Search for the cell housing the specified text and yield its (x, y) center coordinate. 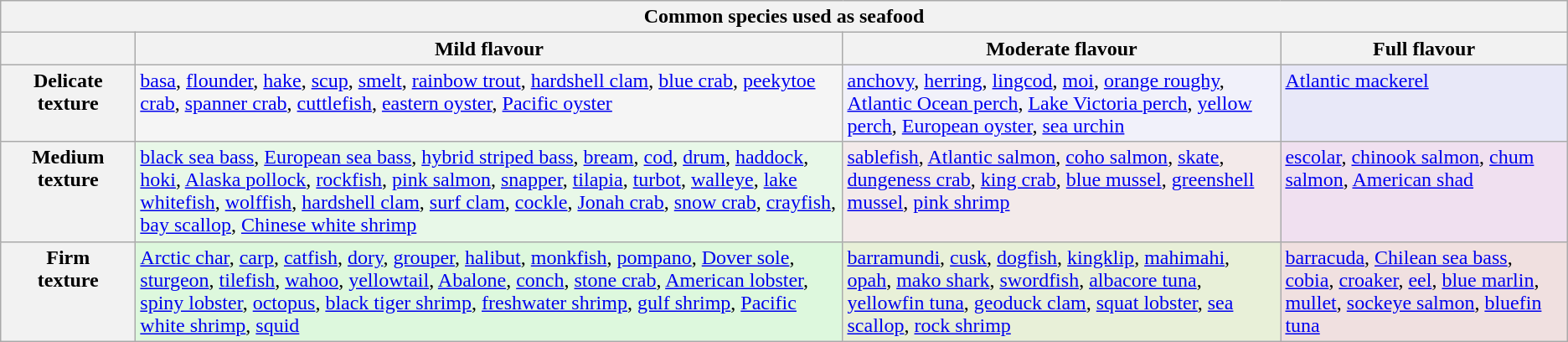
Common species used as seafood (784, 17)
Delicatetexture (69, 103)
anchovy, herring, lingcod, moi, orange roughy, Atlantic Ocean perch, Lake Victoria perch, yellow perch, European oyster, sea urchin (1062, 103)
escolar, chinook salmon, chum salmon, American shad (1424, 191)
Mediumtexture (69, 191)
basa, flounder, hake, scup, smelt, rainbow trout, hardshell clam, blue crab, peekytoe crab, spanner crab, cuttlefish, eastern oyster, Pacific oyster (489, 103)
Mild flavour (489, 49)
Full flavour (1424, 49)
Atlantic mackerel (1424, 103)
barracuda, Chilean sea bass, cobia, croaker, eel, blue marlin, mullet, sockeye salmon, bluefin tuna (1424, 292)
sablefish, Atlantic salmon, coho salmon, skate, dungeness crab, king crab, blue mussel, greenshell mussel, pink shrimp (1062, 191)
Firmtexture (69, 292)
Moderate flavour (1062, 49)
